For the text-containing cell, return its midpoint in (X, Y) coordinate format. 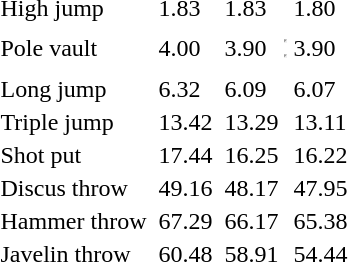
49.16 (186, 188)
48.17 (252, 188)
6.32 (186, 89)
6.09 (252, 89)
4.00 (186, 48)
16.25 (252, 155)
17.44 (186, 155)
3.90 (252, 48)
13.42 (186, 122)
66.17 (252, 221)
13.29 (252, 122)
67.29 (186, 221)
